Provide the [x, y] coordinate of the cell's center where the given text is located.  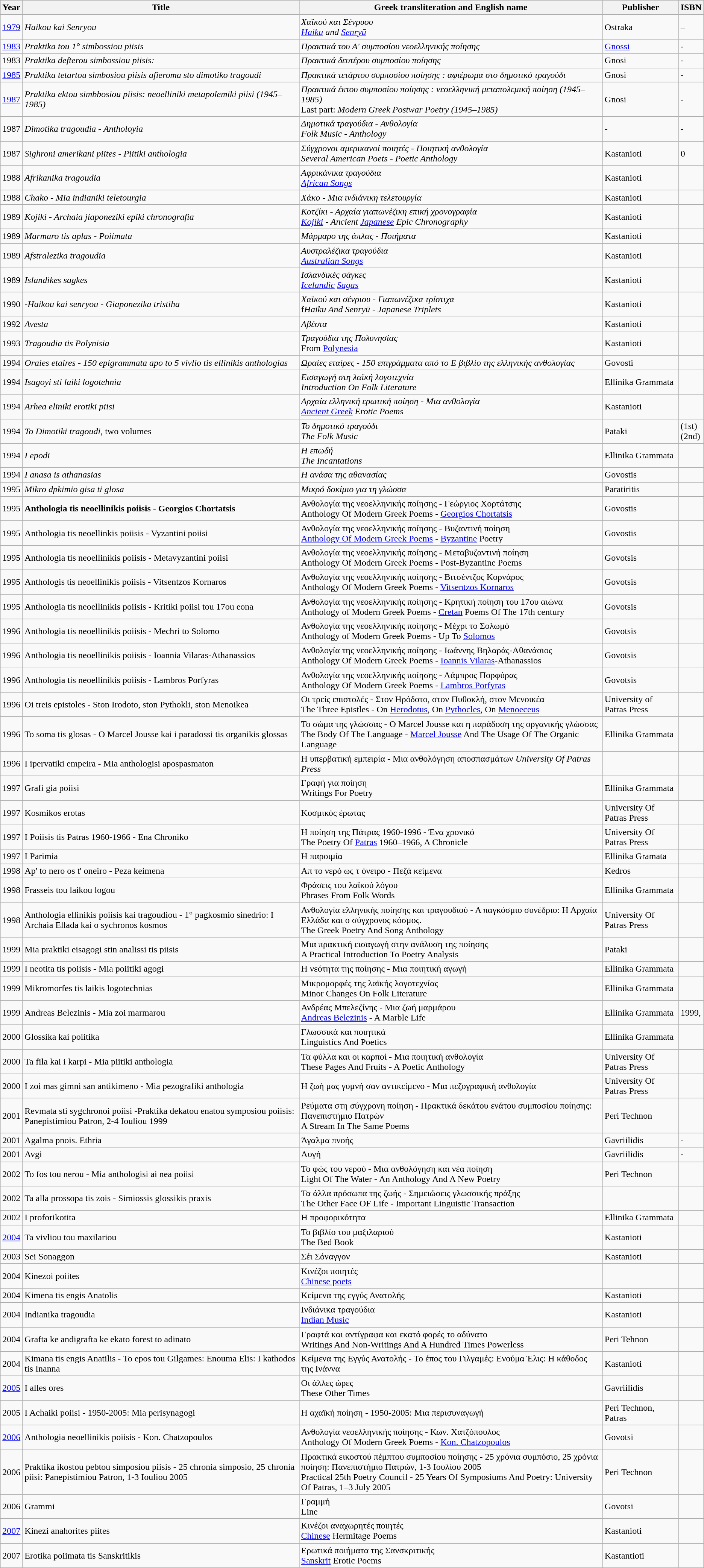
Praktika ikostou pebtou simposiou piisis - 25 chronia simposio, 25 chronia piisi: Panepistimiou Patron, 1-3 Iouliou 2005 [161, 1472]
Η ποίηση της Πάτρας 1960-1996 - Ένα χρονικόThe Poetry Of Patras 1960–1966, A Chronicle [451, 837]
Frasseis tou laikou logou [161, 890]
Η παροιμία [451, 856]
Ta vivliou tou maxilariou [161, 1237]
Ostraka [640, 27]
I anasa is athanasias [161, 475]
Dimotika tragoudia - Antholoyia [161, 129]
Πρακτικά δευτέρου συμποσίου ποίησης [451, 61]
Άγαλμα πνοής [451, 1140]
Τα άλλα πρόσωπα της ζωής - Σημειώσεις γλωσσικής πράξηςThe Other Face OF Life - Important Linguistic Transaction [451, 1198]
Το φώς του νερού - Μια ανθολόγηση και νέα ποίησηLight Of The Water - An Anthology And A New Poetry [451, 1174]
Kastantioti [640, 1556]
Sei Sonaggon [161, 1256]
I zoi mas gimni san antikimeno - Mia pezografiki anthologia [161, 1086]
Ανθολογία ελληνικής ποίησης και τραγουδιού - Α παγκόσμιο συνέδριο: Η Αρχαία Ελλάδα και ο σύγχρονος κόσμος.The Greek Poetry And Song Anthology [451, 920]
Ωραίες εταίρες - 150 επιγράμματα από το Ε βιβλίο της ελληνικής ανθολογίας [451, 363]
Πρακτικά τετάρτου συμποσίου ποίησης : αφιέρωμα στο δημοτικό τραγούδι [451, 75]
Avgi [161, 1154]
Revmata sti sygchronoi poiisi -Praktika dekatou enatou symposiou poiisis: Panepistimiou Patron, 2-4 Iouliou 1999 [161, 1116]
Εισαγωγή στη λαϊκή λογοτεχνίαIntroduction On Folk Literature [451, 382]
Publisher [640, 8]
Paratiritis [640, 489]
0 [691, 154]
Κοτζίκι - Αρχαία γιαπωνέζικη επική χρονογραφίαKojiki - Ancient Japanese Epic Chronography [451, 217]
Η ανάσα της αθανασίας [451, 475]
(1st) (2nd) [691, 431]
Avesta [161, 324]
Χαϊκού και σένριου - Γιαπωνέζικα τρίστιχαfHaiku And Senryū - Japanese Triplets [451, 305]
Γραφή για ποίησηWritings For Poetry [451, 788]
Oraies etaires - 150 epigrammata apo to 5 vivlio tis ellinikis anthologias [161, 363]
Anthologia neoellinikis poiisis - Kon. Chatzopoulos [161, 1437]
Απ το νερό ως τ όνειρο - Πεζά κείμενα [451, 871]
Peri Tehnon [640, 1339]
Afstralezika tragoudia [161, 255]
Ανθολογία της νεοελληνικής ποίησης - Βυζαντινή ποίησηAnthology Of Modern Greek Poems - Byzantine Poetry [451, 533]
Anthologia tis neoellinikis poiisis - Georgios Chortatsis [161, 509]
Peri Technon, Patras [640, 1413]
Tragoudia tis Polynisia [161, 343]
Anthologia tis neoellinikis poiisis - Lambros Porfyras [161, 680]
I Poiisis tis Patras 1960-1966 - Ena Chroniko [161, 837]
Μάρμαρο της άπλας - Ποιήματα [451, 236]
Anthologia tis neoellinkis poiisis - Vyzantini poiisi [161, 533]
Κινέζοι αναχωρητές ποιητέςChinese Hermitage Poems [451, 1531]
Η νεότητα της ποίησης - Μια ποιητική αγωγή [451, 969]
Marmaro tis aplas - Poiimata [161, 236]
– [691, 27]
Greek transliteration and English name [451, 8]
Ισλανδικές σάγκεςIcelandic Sagas [451, 280]
1993 [11, 343]
Τραγούδια της ΠολυνησίαςFrom Polynesia [451, 343]
1979 [11, 27]
Πρακτικά του Α' συμποσίου νεοελληνικής ποίησης [451, 46]
Glossika kai poiitika [161, 1037]
Το βιβλίο του μαξιλαριούThe Bed Book [451, 1237]
Year [11, 8]
Μικρό δοκίμιο για τη γλώσσα [451, 489]
Anthologia ellinikis poiisis kai tragoudiou - 1° pagkosmio sinedrio: I Archaia Ellada kai o sychronos kosmos [161, 920]
Ανθολογία της νεοελληνικής ποίησης - Ιωάννης Βηλαράς-ΑθανάσιοςAnthology Of Modern Greek Poems - Ioannis Vilaras-Athanassios [451, 655]
Αβέστα [451, 324]
Kinezi anahorites piites [161, 1531]
Gnossi [640, 46]
Grafta ke andigrafta ke ekato forest to adinato [161, 1339]
Kimana tis engis Anatilis - To epos tou Gilgames: Enouma Elis: I kathodos tis Inanna [161, 1364]
Kinezoi poiites [161, 1276]
Τα φύλλα και οι καρποί - Μια ποιητική ανθολογίαThese Pages And Fruits - A Poetic Anthology [451, 1062]
Ανδρέας Μπελεζίνης - Μια ζωή μαρμάρουAndreas Belezinis - A Marble Life [451, 1013]
Praktika tou 1° simbossiou piisis [161, 46]
Afrikanika tragoudia [161, 178]
Ανθολογία της νεοελληνικής ποίησης - Γεώργιος ΧορτάτσηςAnthology Of Modern Greek Poems - Georgios Chortatsis [451, 509]
Η επωδήThe Incantations [451, 455]
Chako - Mia indianiki teletourgia [161, 197]
Σύγχρονοι αμερικανοί ποιητές - Ποιητική ανθολογίαSeveral American Poets - Poetic Anthology [451, 154]
Αυγή [451, 1154]
Χάκο - Μια ινδιάνικη τελετουργία [451, 197]
Ινδιάνικα τραγούδιαIndian Music [451, 1315]
Αυστραλέζικα τραγούδια Australian Songs [451, 255]
Agalma pnois. Ethria [161, 1140]
Ανθολογία νεοελληνικής ποίησης - Κων. ΧατζόπουλοςAnthology Of Modern Greek Poems - Kon. Chatzopoulos [451, 1437]
Γλωσσικά και ποιητικάLinguistics And Poetics [451, 1037]
Praktika defterou simbossiou piisis: [161, 61]
Kojiki - Archaia jiaponeziki epiki chronografia [161, 217]
Οι τρείς επιστολές - Στον Ηρόδοτο, στον Πυθοκλή, στον ΜενοικέαThe Three Epistles - On Herodotus, On Pythocles, On Menoeceus [451, 704]
Sighroni amerikani piites - Piitiki anthologia [161, 154]
1992 [11, 324]
Praktika tetartou simbosiou piisis afieroma sto dimotiko tragoudi [161, 75]
Anthologia tis neoellinikis poiisis - Kritiki poiisi tou 17ou eona [161, 607]
Ερωτικά ποιήματα της ΣανσκριτικήςSanskrit Erotic Poems [451, 1556]
Η ζωή μας γυμνή σαν αντικείμενο - Μια πεζογραφική ανθολογία [451, 1086]
I alles ores [161, 1389]
Praktika ektou simbbosiou piisis: neoelliniki metapolemiki piisi (1945–1985) [161, 99]
Σέι Σόναγγον [451, 1256]
1990 [11, 305]
Govosti [640, 363]
Κινέζοι ποιητέςChinese poets [451, 1276]
Δημοτικά τραγούδια - ΑνθολογίαFolk Music - Anthology [451, 129]
Kimena tis engis Anatolis [161, 1295]
Grafi gia poiisi [161, 788]
Οι άλλες ώρες These Other Times [451, 1389]
Ανθολογία της νεοελληνικής ποίησης - Βιτσέντζος ΚορνάροςAnthology Of Modern Greek Poems - Vitsentzos Kornaros [451, 582]
Anthologia tis neoellinikis poiisis - Metavyzantini poiisi [161, 558]
I ipervatiki empeira - Mia anthologisi apospasmaton [161, 764]
Arhea eliniki erotiki piisi [161, 406]
Κείμενα της εγγύς Ανατολής [451, 1295]
Γραφτά και αντίγραφα και εκατό φορές το αδύνατοWritings And Non-Writings And A Hundred Times Powerless [451, 1339]
I Achaiki poiisi - 1950-2005: Mia perisynagogi [161, 1413]
Ανθολογία της νεοελληνικής ποίησης - Μέχρι το ΣολωμόAnthology of Modern Greek Poems - Up To Solomos [451, 631]
Anthologia tis neoellinikis poiisis - Mechri to Solomo [161, 631]
ISBN [691, 8]
Ellinika Gramata [640, 856]
Ta fila kai i karpi - Mia piitiki anthologia [161, 1062]
Η υπερβατική εμπειρία - Μια ανθολόγηση αποσπασμάτων University Of Patras Press [451, 764]
Μικρομορφές της λαϊκής λογοτεχνίαςMinor Changes On Folk Literature [451, 988]
Κείμενα της Εγγύς Ανατολής - Το έπος του Γιλγαμές: Ενούμα Έλις: Η κάθοδος της Ινάννα [451, 1364]
ΓραμμήLine [451, 1507]
Κοσμικός έρωτας [451, 813]
To soma tis glosas - O Marcel Jousse kai i paradossi tis organikis glossas [161, 734]
Mia praktiki eisagogi stin analissi tis piisis [161, 949]
Χαϊκού και ΣένρυουHaiku and Senryū [451, 27]
Haikou kai Senryou [161, 27]
I proforikotita [161, 1218]
University of Patras Press [640, 704]
Ανθολογία της νεοελληνικής ποίησης - Μεταβυζαντινή ποίηση Anthology Of Modern Greek Poems - Post-Byzantine Poems [451, 558]
Ρεύματα στη σύγχρονη ποίηση - Πρακτικά δεκάτου ενάτου συμποσίου ποίησης: Πανεπιστήμιο ΠατρώνA Stream In The Same Poems [451, 1116]
1985 [11, 75]
Kedros [640, 871]
I epodi [161, 455]
To fos tou nerou - Mia anthologisi ai nea poiisi [161, 1174]
Title [161, 8]
Anthologis tis neoellinikis poiisis - Vitsentzos Kornaros [161, 582]
Mikromorfes tis laikis logotechnias [161, 988]
Αρχαία ελληνική ερωτική ποίηση - Μια ανθολογίαAncient Greek Erotic Poems [451, 406]
Andreas Belezinis - Mia zoi marmarou [161, 1013]
Φράσεις του λαϊκού λόγουPhrases From Folk Words [451, 890]
Isagoyi sti laiki logotehnia [161, 382]
2003 [11, 1256]
Erotika poiimata tis Sanskritikis [161, 1556]
Το δημοτικό τραγούδιThe Folk Music [451, 431]
Ανθολογία της νεοελληνικής ποίησης - Λάμπρος ΠορφύραςAnthology Of Modern Greek Poems - Lambros Porfyras [451, 680]
I neotita tis poiisis - Mia poiitiki agogi [161, 969]
Ap' to nero os t' oneiro - Peza keimena [161, 871]
Grammi [161, 1507]
-Haikou kai senryou - Giaponezika tristiha [161, 305]
Anthologia tis neoellinikis poiisis - Ioannia Vilaras-Athanassios [161, 655]
1999, [691, 1013]
I Parimia [161, 856]
Kosmikos erotas [161, 813]
Indianika tragoudia [161, 1315]
Ανθολογία της νεοελληνικής ποίησης - Κρητική ποίηση του 17ου αιώναAnthology of Modern Greek Poems - Cretan Poems Of The 17th century [451, 607]
Η αχαϊκή ποίηση - 1950-2005: Μια περισυναγωγή [451, 1413]
To Dimotiki tragoudi, two volumes [161, 431]
Islandikes sagkes [161, 280]
Η προφορικότητα [451, 1218]
Αφρικάνικα τραγούδιαAfrican Songs [451, 178]
Oi treis epistoles - Ston Irodoto, ston Pythokli, ston Menoikea [161, 704]
Μια πρακτική εισαγωγή στην ανάλυση της ποίησηςA Practical Introduction To Poetry Analysis [451, 949]
Ta alla prossopa tis zois - Simiossis glossikis praxis [161, 1198]
Mikro dpkimio gisa ti glosa [161, 489]
Πρακτικά έκτου συμποσίου ποίησης : νεοελληνική μεταπολεμική ποίηση (1945–1985)Last part: Modern Greek Postwar Poetry (1945–1985) [451, 99]
